Scan for the cell matching the given text and deliver its (x, y) coordinate at center. 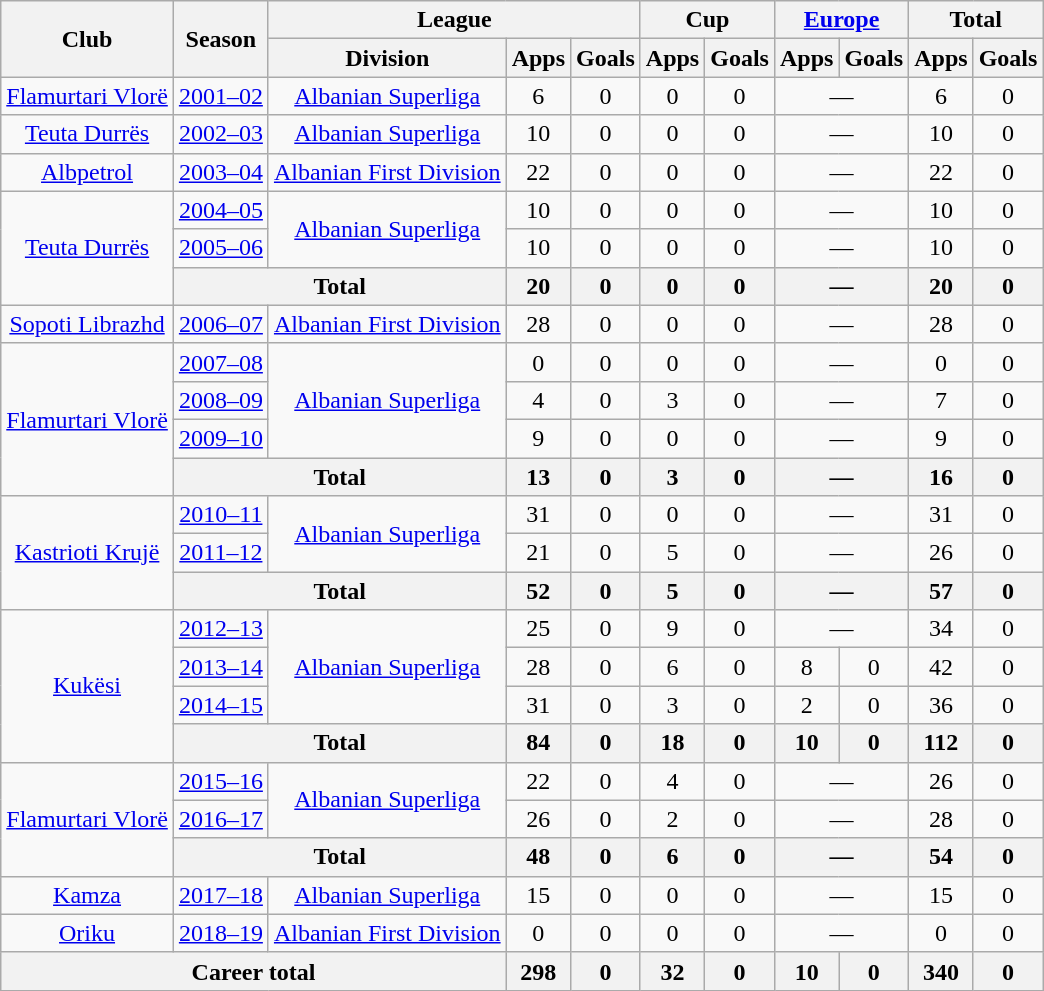
25 (538, 629)
League (454, 20)
2002–03 (220, 134)
2006–07 (220, 324)
2010–11 (220, 515)
52 (538, 591)
Season (220, 39)
13 (538, 477)
Kamza (88, 895)
16 (941, 477)
2001–02 (220, 96)
2018–19 (220, 933)
2004–05 (220, 210)
Cup (707, 20)
298 (538, 971)
42 (941, 667)
36 (941, 705)
2016–17 (220, 819)
Sopoti Librazhd (88, 324)
48 (538, 857)
2013–14 (220, 667)
84 (538, 743)
54 (941, 857)
2003–04 (220, 172)
2008–09 (220, 400)
340 (941, 971)
8 (806, 667)
18 (672, 743)
Club (88, 39)
2014–15 (220, 705)
2012–13 (220, 629)
34 (941, 629)
Career total (254, 971)
Kastrioti Krujë (88, 553)
2009–10 (220, 438)
Europe (841, 20)
7 (941, 400)
112 (941, 743)
Kukësi (88, 686)
2005–06 (220, 248)
Division (387, 58)
Albpetrol (88, 172)
2011–12 (220, 553)
57 (941, 591)
2015–16 (220, 781)
2017–18 (220, 895)
21 (538, 553)
2007–08 (220, 362)
Oriku (88, 933)
32 (672, 971)
